Identify which cell holds the provided text, then report its (X, Y) central coordinate. 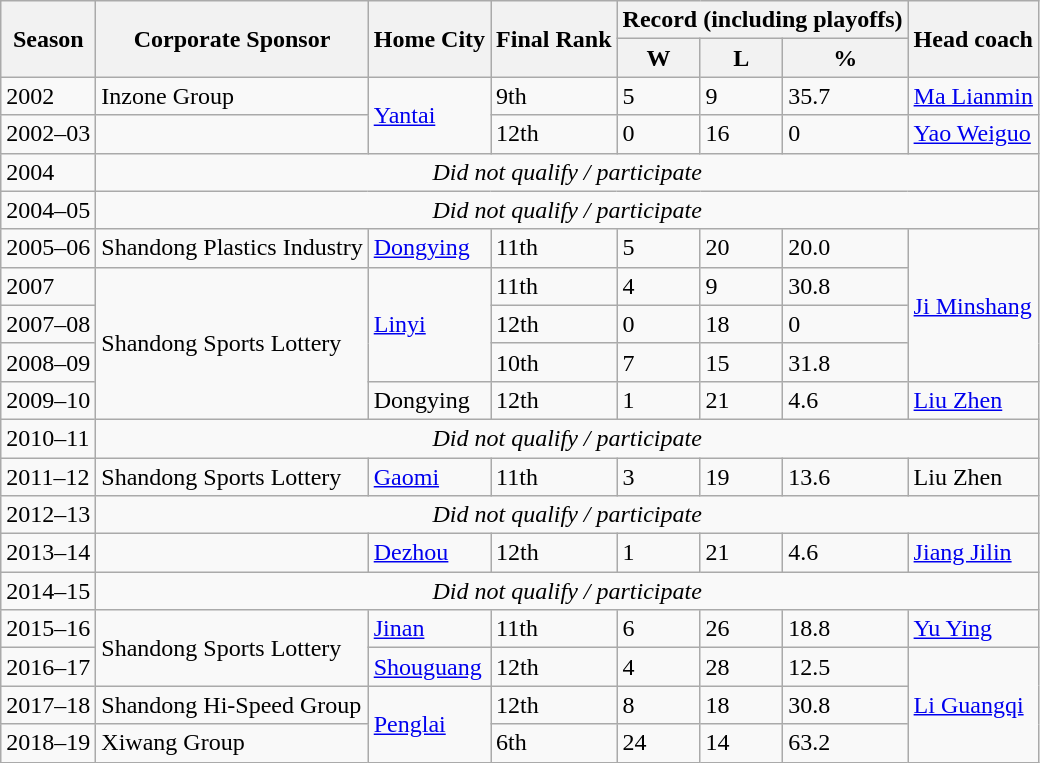
2008–09 (48, 362)
2007–08 (48, 324)
63.2 (846, 743)
Home City (429, 39)
Inzone Group (232, 96)
Xiwang Group (232, 743)
2013–14 (48, 553)
2014–15 (48, 591)
35.7 (846, 96)
20 (742, 248)
2017–18 (48, 705)
28 (742, 667)
24 (658, 743)
Penglai (429, 724)
2002 (48, 96)
Yu Ying (973, 629)
Gaomi (429, 477)
18.8 (846, 629)
26 (742, 629)
7 (658, 362)
Head coach (973, 39)
3 (658, 477)
2005–06 (48, 248)
2016–17 (48, 667)
% (846, 58)
2010–11 (48, 438)
19 (742, 477)
2015–16 (48, 629)
14 (742, 743)
Jinan (429, 629)
2018–19 (48, 743)
2004–05 (48, 210)
Yao Weiguo (973, 134)
Dezhou (429, 553)
Li Guangqi (973, 705)
Shandong Plastics Industry (232, 248)
Record (including playoffs) (762, 20)
16 (742, 134)
31.8 (846, 362)
Season (48, 39)
Yantai (429, 115)
Linyi (429, 324)
Shouguang (429, 667)
2002–03 (48, 134)
Final Rank (554, 39)
2004 (48, 172)
9th (554, 96)
L (742, 58)
2011–12 (48, 477)
2009–10 (48, 400)
2012–13 (48, 515)
13.6 (846, 477)
6th (554, 743)
Corporate Sponsor (232, 39)
2007 (48, 286)
20.0 (846, 248)
W (658, 58)
Shandong Hi-Speed Group (232, 705)
8 (658, 705)
Jiang Jilin (973, 553)
Ma Lianmin (973, 96)
12.5 (846, 667)
10th (554, 362)
15 (742, 362)
Ji Minshang (973, 305)
6 (658, 629)
